For the text-containing cell, return its midpoint in (X, Y) coordinate format. 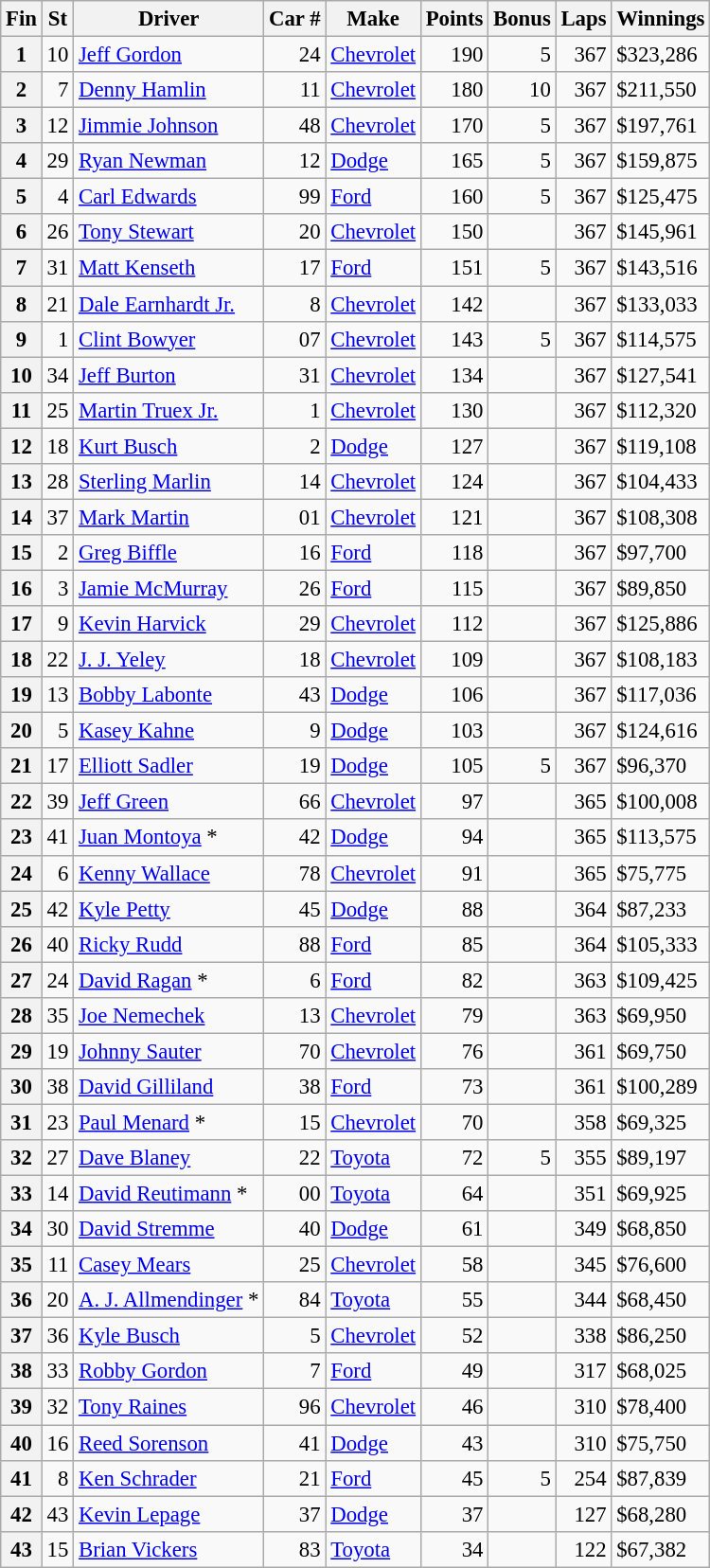
85 (454, 944)
$69,325 (661, 1122)
$143,516 (661, 268)
$69,750 (661, 1051)
David Stremme (169, 1229)
170 (454, 126)
David Reutimann * (169, 1194)
96 (295, 1407)
$67,382 (661, 1549)
$108,308 (661, 517)
Fin (22, 19)
160 (454, 197)
49 (454, 1372)
338 (583, 1336)
$68,280 (661, 1514)
97 (454, 802)
118 (454, 553)
Denny Hamlin (169, 90)
Laps (583, 19)
142 (454, 304)
Jimmie Johnson (169, 126)
$96,370 (661, 766)
82 (454, 980)
358 (583, 1122)
Reed Sorenson (169, 1443)
78 (295, 873)
Kevin Harvick (169, 624)
345 (583, 1265)
Joe Nemechek (169, 1016)
Driver (169, 19)
Martin Truex Jr. (169, 410)
$113,575 (661, 838)
84 (295, 1300)
Winnings (661, 19)
66 (295, 802)
105 (454, 766)
109 (454, 660)
254 (583, 1478)
$108,183 (661, 660)
103 (454, 731)
$114,575 (661, 339)
Greg Biffle (169, 553)
Kyle Busch (169, 1336)
$97,700 (661, 553)
151 (454, 268)
$125,475 (661, 197)
$127,541 (661, 375)
134 (454, 375)
$75,775 (661, 873)
$68,850 (661, 1229)
Dale Earnhardt Jr. (169, 304)
J. J. Yeley (169, 660)
$124,616 (661, 731)
Dave Blaney (169, 1158)
344 (583, 1300)
112 (454, 624)
58 (454, 1265)
$78,400 (661, 1407)
$75,750 (661, 1443)
Bobby Labonte (169, 695)
$89,850 (661, 588)
143 (454, 339)
Tony Stewart (169, 232)
317 (583, 1372)
Paul Menard * (169, 1122)
00 (295, 1194)
St (57, 19)
121 (454, 517)
Kyle Petty (169, 909)
46 (454, 1407)
$159,875 (661, 161)
61 (454, 1229)
$117,036 (661, 695)
Matt Kenseth (169, 268)
Points (454, 19)
$125,886 (661, 624)
72 (454, 1158)
$112,320 (661, 410)
$76,600 (661, 1265)
$104,433 (661, 482)
$105,333 (661, 944)
07 (295, 339)
Jeff Burton (169, 375)
64 (454, 1194)
94 (454, 838)
Kenny Wallace (169, 873)
$211,550 (661, 90)
Brian Vickers (169, 1549)
55 (454, 1300)
Make (373, 19)
$109,425 (661, 980)
351 (583, 1194)
Clint Bowyer (169, 339)
$69,925 (661, 1194)
Jeff Green (169, 802)
Jamie McMurray (169, 588)
David Gilliland (169, 1087)
Tony Raines (169, 1407)
Robby Gordon (169, 1372)
$145,961 (661, 232)
$197,761 (661, 126)
Elliott Sadler (169, 766)
349 (583, 1229)
76 (454, 1051)
190 (454, 55)
Ken Schrader (169, 1478)
122 (583, 1549)
$68,025 (661, 1372)
$119,108 (661, 446)
$87,839 (661, 1478)
73 (454, 1087)
165 (454, 161)
Casey Mears (169, 1265)
Johnny Sauter (169, 1051)
48 (295, 126)
Kasey Kahne (169, 731)
124 (454, 482)
$133,033 (661, 304)
150 (454, 232)
Kevin Lepage (169, 1514)
52 (454, 1336)
David Ragan * (169, 980)
Ricky Rudd (169, 944)
106 (454, 695)
01 (295, 517)
130 (454, 410)
Kurt Busch (169, 446)
99 (295, 197)
$100,289 (661, 1087)
Bonus (523, 19)
Carl Edwards (169, 197)
$89,197 (661, 1158)
115 (454, 588)
79 (454, 1016)
Sterling Marlin (169, 482)
Juan Montoya * (169, 838)
Jeff Gordon (169, 55)
Car # (295, 19)
Ryan Newman (169, 161)
83 (295, 1549)
355 (583, 1158)
180 (454, 90)
$68,450 (661, 1300)
$86,250 (661, 1336)
Mark Martin (169, 517)
91 (454, 873)
A. J. Allmendinger * (169, 1300)
$69,950 (661, 1016)
$100,008 (661, 802)
$87,233 (661, 909)
$323,286 (661, 55)
